Return the [x, y] coordinate for the center point of the cell that contains the specified text.  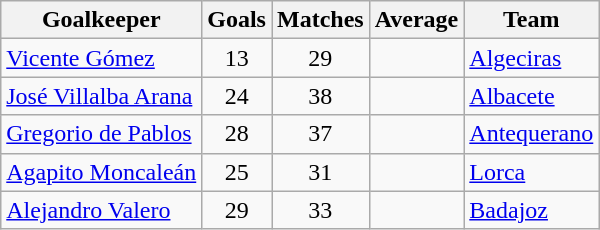
13 [237, 58]
Vicente Gómez [102, 58]
Agapito Moncaleán [102, 172]
Badajoz [532, 210]
25 [237, 172]
28 [237, 134]
38 [321, 96]
Matches [321, 20]
Lorca [532, 172]
31 [321, 172]
Alejandro Valero [102, 210]
33 [321, 210]
Team [532, 20]
Albacete [532, 96]
24 [237, 96]
Average [416, 20]
37 [321, 134]
Goals [237, 20]
Antequerano [532, 134]
Goalkeeper [102, 20]
José Villalba Arana [102, 96]
Algeciras [532, 58]
Gregorio de Pablos [102, 134]
